Find where the given text appears and provide that cell's center as [x, y] coordinate. 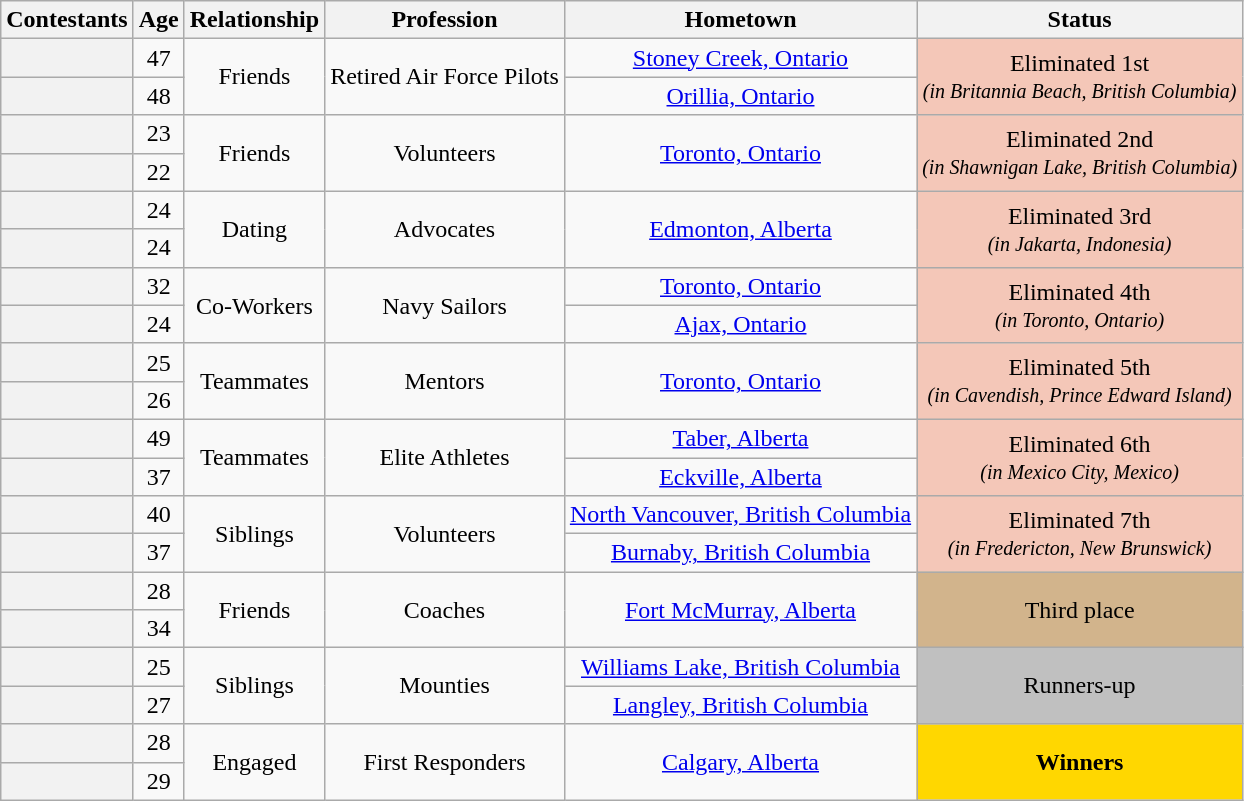
Stoney Creek, Ontario [740, 58]
Fort McMurray, Alberta [740, 610]
Williams Lake, British Columbia [740, 667]
Eckville, Alberta [740, 477]
Edmonton, Alberta [740, 229]
Dating [254, 229]
32 [158, 286]
Eliminated 2nd(in Shawnigan Lake, British Columbia) [1080, 153]
47 [158, 58]
26 [158, 400]
Eliminated 3rd(in Jakarta, Indonesia) [1080, 229]
Eliminated 4th(in Toronto, Ontario) [1080, 305]
Mentors [445, 381]
49 [158, 438]
Eliminated 1st(in Britannia Beach, British Columbia) [1080, 77]
Burnaby, British Columbia [740, 553]
Status [1080, 20]
Mounties [445, 686]
Runners-up [1080, 686]
Retired Air Force Pilots [445, 77]
Age [158, 20]
Co-Workers [254, 305]
Coaches [445, 610]
Advocates [445, 229]
34 [158, 629]
North Vancouver, British Columbia [740, 515]
Third place [1080, 610]
Langley, British Columbia [740, 705]
Navy Sailors [445, 305]
Eliminated 7th(in Fredericton, New Brunswick) [1080, 534]
Engaged [254, 762]
Orillia, Ontario [740, 96]
Winners [1080, 762]
27 [158, 705]
Hometown [740, 20]
48 [158, 96]
Eliminated 6th(in Mexico City, Mexico) [1080, 457]
Ajax, Ontario [740, 324]
Elite Athletes [445, 457]
40 [158, 515]
Profession [445, 20]
29 [158, 781]
First Responders [445, 762]
Relationship [254, 20]
22 [158, 172]
Eliminated 5th(in Cavendish, Prince Edward Island) [1080, 381]
Contestants [67, 20]
23 [158, 134]
Calgary, Alberta [740, 762]
Taber, Alberta [740, 438]
